Identify which cell holds the provided text, then report its [X, Y] central coordinate. 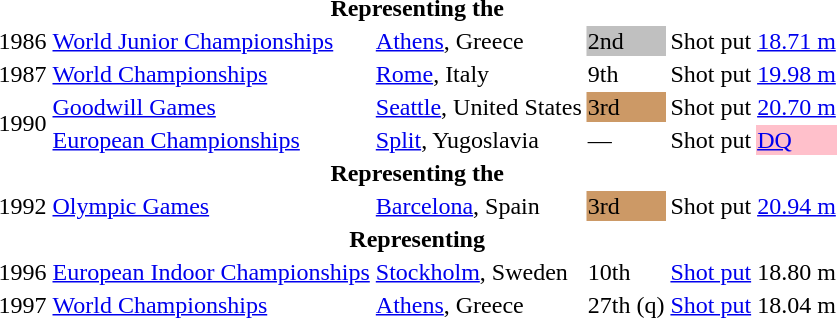
World Junior Championships [211, 41]
Athens, Greece [478, 41]
9th [626, 74]
Olympic Games [211, 206]
10th [626, 272]
Barcelona, Spain [478, 206]
Seattle, United States [478, 107]
— [626, 140]
Stockholm, Sweden [478, 272]
European Championships [211, 140]
Goodwill Games [211, 107]
European Indoor Championships [211, 272]
Rome, Italy [478, 74]
World Championships [211, 74]
2nd [626, 41]
Split, Yugoslavia [478, 140]
